Output the (x, y) coordinate of the center of the cell containing the given text.  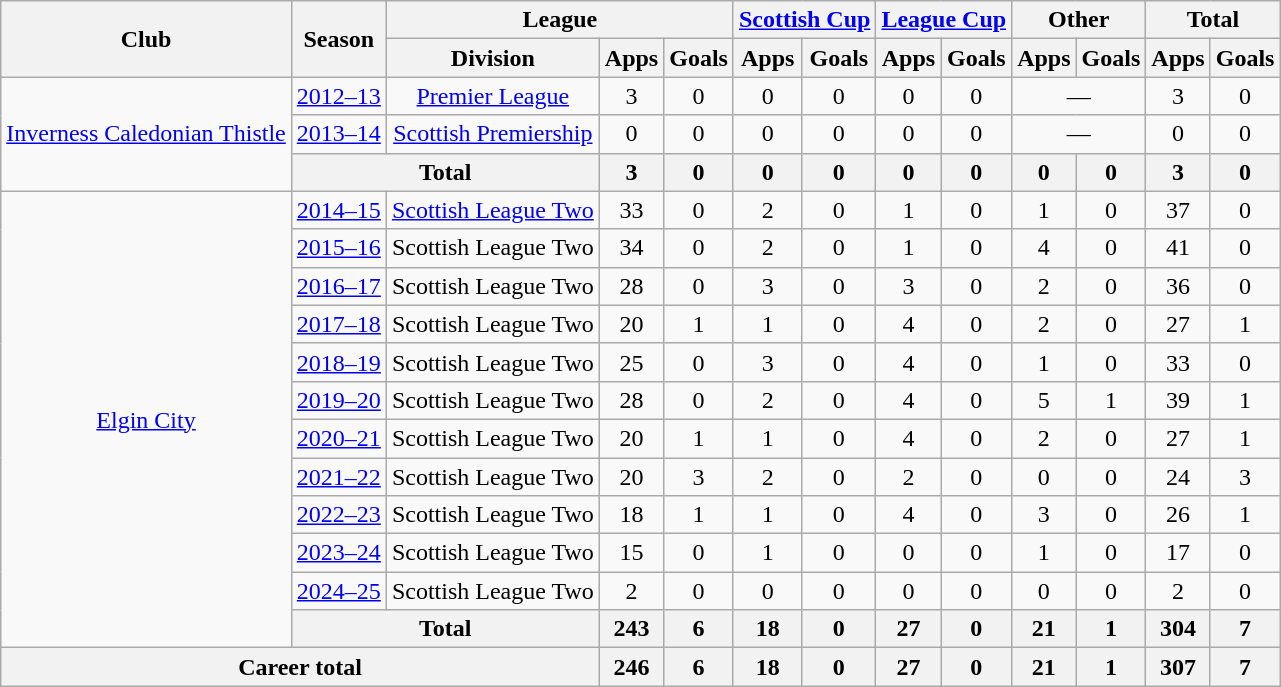
2017–18 (338, 324)
Other (1079, 20)
2012–13 (338, 96)
Scottish Premiership (492, 134)
2013–14 (338, 134)
Club (146, 39)
2022–23 (338, 515)
2015–16 (338, 248)
2018–19 (338, 362)
17 (1178, 553)
Scottish Cup (804, 20)
307 (1178, 667)
2020–21 (338, 438)
34 (631, 248)
2024–25 (338, 591)
5 (1044, 400)
41 (1178, 248)
2023–24 (338, 553)
243 (631, 629)
League (560, 20)
2014–15 (338, 210)
Elgin City (146, 420)
Career total (300, 667)
Season (338, 39)
2021–22 (338, 477)
304 (1178, 629)
37 (1178, 210)
24 (1178, 477)
2019–20 (338, 400)
15 (631, 553)
Division (492, 58)
39 (1178, 400)
26 (1178, 515)
36 (1178, 286)
League Cup (944, 20)
Inverness Caledonian Thistle (146, 134)
246 (631, 667)
Premier League (492, 96)
25 (631, 362)
2016–17 (338, 286)
